Search for the cell housing the specified text and yield its (x, y) center coordinate. 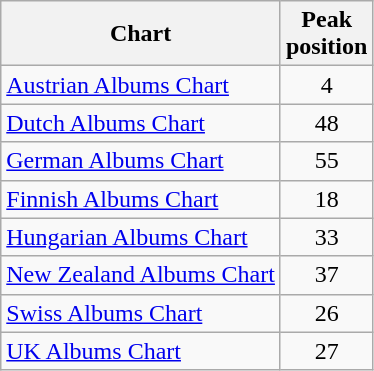
Peakposition (326, 34)
German Albums Chart (141, 161)
27 (326, 351)
55 (326, 161)
26 (326, 313)
18 (326, 199)
Finnish Albums Chart (141, 199)
48 (326, 123)
Chart (141, 34)
Hungarian Albums Chart (141, 237)
Dutch Albums Chart (141, 123)
Austrian Albums Chart (141, 85)
UK Albums Chart (141, 351)
33 (326, 237)
New Zealand Albums Chart (141, 275)
37 (326, 275)
4 (326, 85)
Swiss Albums Chart (141, 313)
